From the cell containing the given text, extract its center point as [X, Y] coordinate. 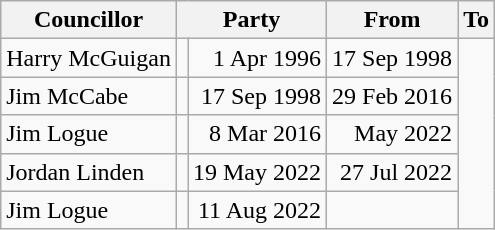
19 May 2022 [258, 172]
Councillor [89, 20]
To [476, 20]
Jordan Linden [89, 172]
Harry McGuigan [89, 58]
Jim McCabe [89, 96]
1 Apr 1996 [258, 58]
May 2022 [392, 134]
11 Aug 2022 [258, 210]
Party [251, 20]
29 Feb 2016 [392, 96]
From [392, 20]
8 Mar 2016 [258, 134]
27 Jul 2022 [392, 172]
